Search for the cell housing the specified text and yield its (X, Y) center coordinate. 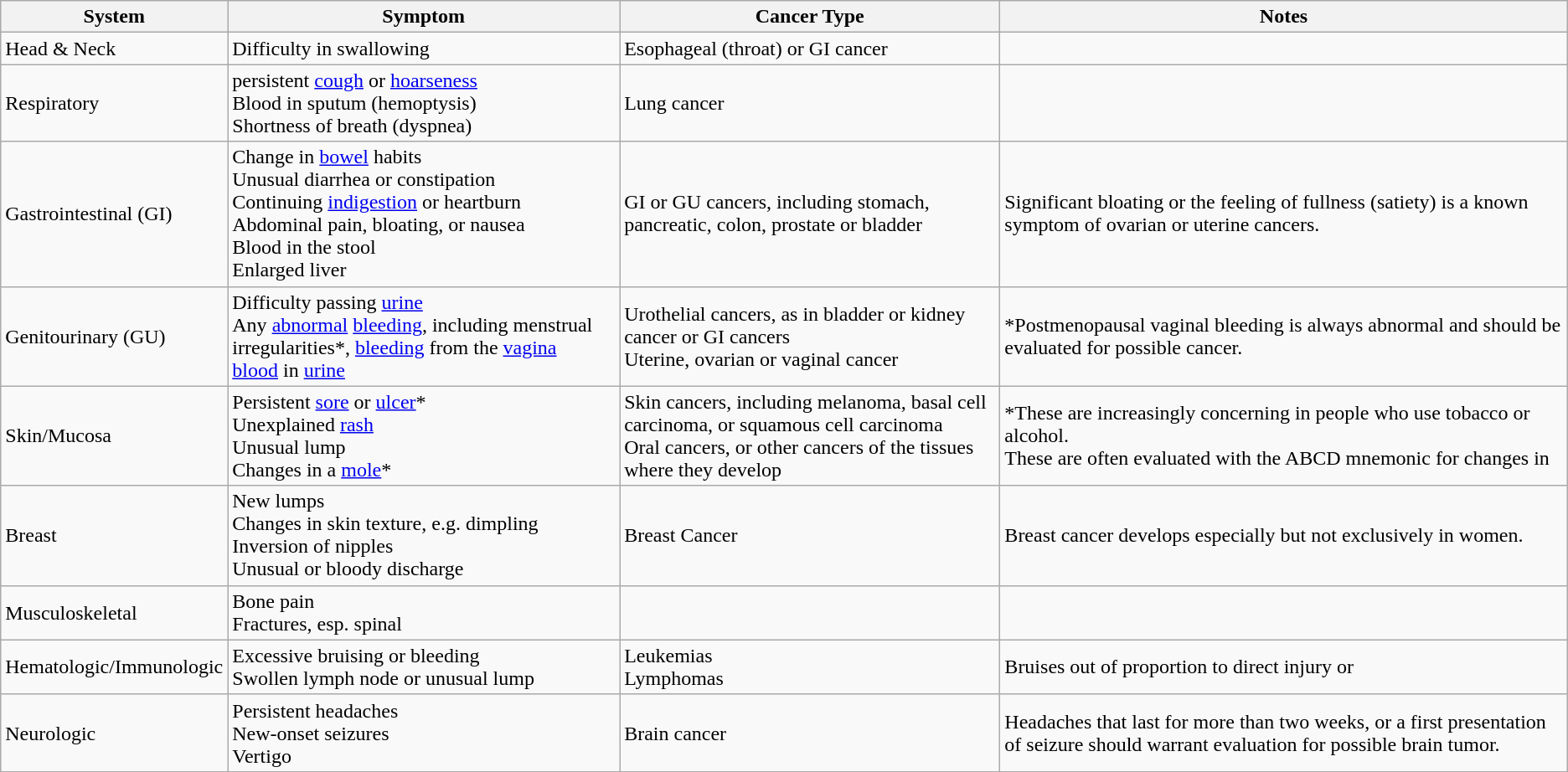
System (114, 17)
Excessive bruising or bleedingSwollen lymph node or unusual lump (424, 666)
*Postmenopausal vaginal bleeding is always abnormal and should be evaluated for possible cancer. (1283, 337)
Esophageal (throat) or GI cancer (810, 49)
Brain cancer (810, 733)
Skin cancers, including melanoma, basal cell carcinoma, or squamous cell carcinomaOral cancers, or other cancers of the tissues where they develop (810, 435)
Gastrointestinal (GI) (114, 214)
Urothelial cancers, as in bladder or kidney cancer or GI cancersUterine, ovarian or vaginal cancer (810, 337)
Notes (1283, 17)
Lung cancer (810, 103)
Musculoskeletal (114, 613)
Breast cancer develops especially but not exclusively in women. (1283, 536)
Bruises out of proportion to direct injury or (1283, 666)
LeukemiasLymphomas (810, 666)
Persistent sore or ulcer*Unexplained rashUnusual lumpChanges in a mole* (424, 435)
Difficulty passing urineAny abnormal bleeding, including menstrual irregularities*, bleeding from the vaginablood in urine (424, 337)
Bone painFractures, esp. spinal (424, 613)
Symptom (424, 17)
Cancer Type (810, 17)
persistent cough or hoarsenessBlood in sputum (hemoptysis)Shortness of breath (dyspnea) (424, 103)
Difficulty in swallowing (424, 49)
Headaches that last for more than two weeks, or a first presentation of seizure should warrant evaluation for possible brain tumor. (1283, 733)
Neurologic (114, 733)
Respiratory (114, 103)
Breast Cancer (810, 536)
Skin/Mucosa (114, 435)
New lumpsChanges in skin texture, e.g. dimplingInversion of nipplesUnusual or bloody discharge (424, 536)
Persistent headachesNew-onset seizuresVertigo (424, 733)
Breast (114, 536)
*These are increasingly concerning in people who use tobacco or alcohol.These are often evaluated with the ABCD mnemonic for changes in (1283, 435)
Genitourinary (GU) (114, 337)
Hematologic/Immunologic (114, 666)
Head & Neck (114, 49)
Significant bloating or the feeling of fullness (satiety) is a known symptom of ovarian or uterine cancers. (1283, 214)
GI or GU cancers, including stomach, pancreatic, colon, prostate or bladder (810, 214)
